Locate the cell with the specified text and output its (X, Y) center coordinate. 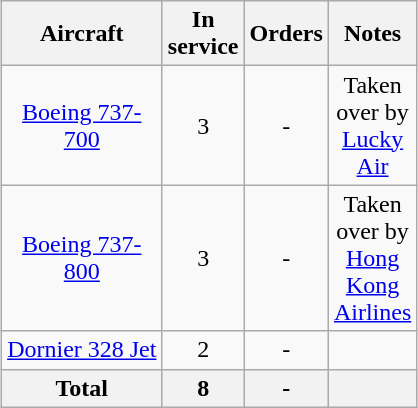
Dornier 328 Jet (82, 350)
8 (203, 388)
Taken over by Hong Kong Airlines (372, 258)
Aircraft (82, 34)
Boeing 737-700 (82, 126)
Boeing 737-800 (82, 258)
2 (203, 350)
Orders (286, 34)
Total (82, 388)
Notes (372, 34)
In service (203, 34)
Taken over by Lucky Air (372, 126)
